Capture the cell that displays the provided text and extract its [x, y] central coordinate. 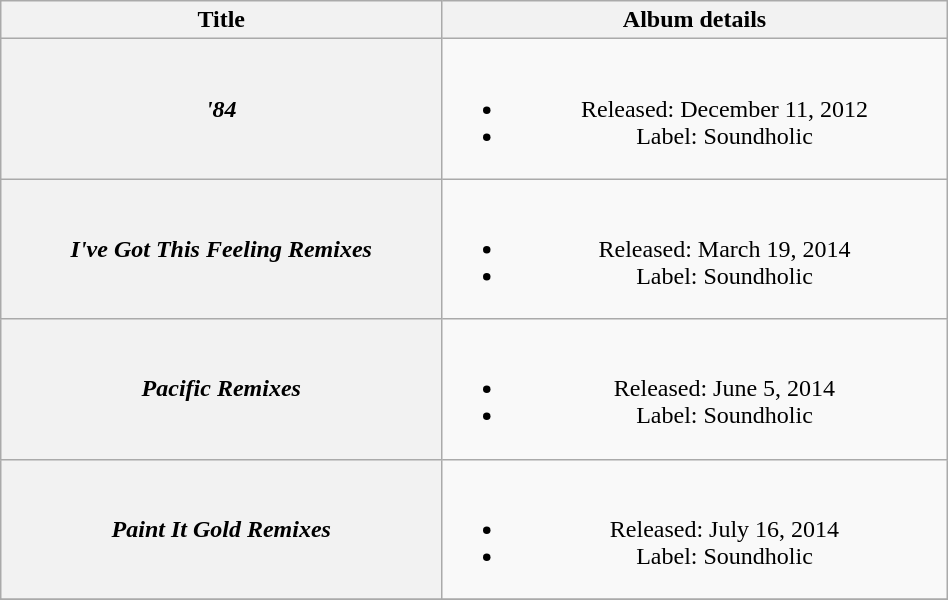
Released: March 19, 2014Label: Soundholic [695, 249]
Pacific Remixes [222, 389]
I've Got This Feeling Remixes [222, 249]
Title [222, 20]
Released: December 11, 2012Label: Soundholic [695, 109]
Paint It Gold Remixes [222, 529]
Album details [695, 20]
Released: July 16, 2014Label: Soundholic [695, 529]
Released: June 5, 2014Label: Soundholic [695, 389]
'84 [222, 109]
